Pinpoint the cell where the given text exists, returning its [x, y] midpoint coordinate. 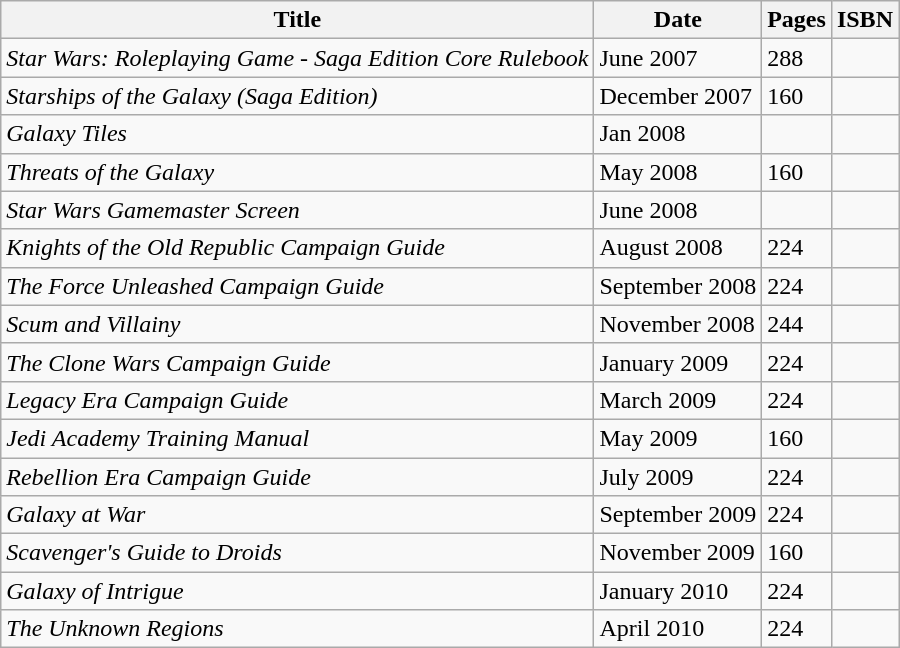
Jan 2008 [678, 134]
May 2009 [678, 438]
ISBN [864, 20]
Knights of the Old Republic Campaign Guide [298, 248]
September 2008 [678, 286]
Rebellion Era Campaign Guide [298, 477]
November 2008 [678, 324]
244 [797, 324]
April 2010 [678, 629]
Star Wars: Roleplaying Game - Saga Edition Core Rulebook [298, 58]
July 2009 [678, 477]
Date [678, 20]
The Unknown Regions [298, 629]
May 2008 [678, 172]
Title [298, 20]
Galaxy of Intrigue [298, 591]
Galaxy Tiles [298, 134]
The Force Unleashed Campaign Guide [298, 286]
Galaxy at War [298, 515]
Legacy Era Campaign Guide [298, 400]
Scavenger's Guide to Droids [298, 553]
December 2007 [678, 96]
March 2009 [678, 400]
August 2008 [678, 248]
Starships of the Galaxy (Saga Edition) [298, 96]
January 2009 [678, 362]
288 [797, 58]
November 2009 [678, 553]
September 2009 [678, 515]
January 2010 [678, 591]
Jedi Academy Training Manual [298, 438]
June 2007 [678, 58]
June 2008 [678, 210]
Scum and Villainy [298, 324]
The Clone Wars Campaign Guide [298, 362]
Threats of the Galaxy [298, 172]
Star Wars Gamemaster Screen [298, 210]
Pages [797, 20]
